Determine the [x, y] coordinate at the center of the cell enclosing the given text.  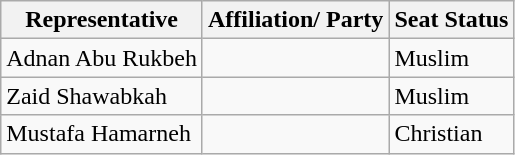
Mustafa Hamarneh [102, 134]
Zaid Shawabkah [102, 96]
Christian [452, 134]
Representative [102, 20]
Seat Status [452, 20]
Affiliation/ Party [295, 20]
Adnan Abu Rukbeh [102, 58]
